Locate the cell with the specified text and output its [x, y] center coordinate. 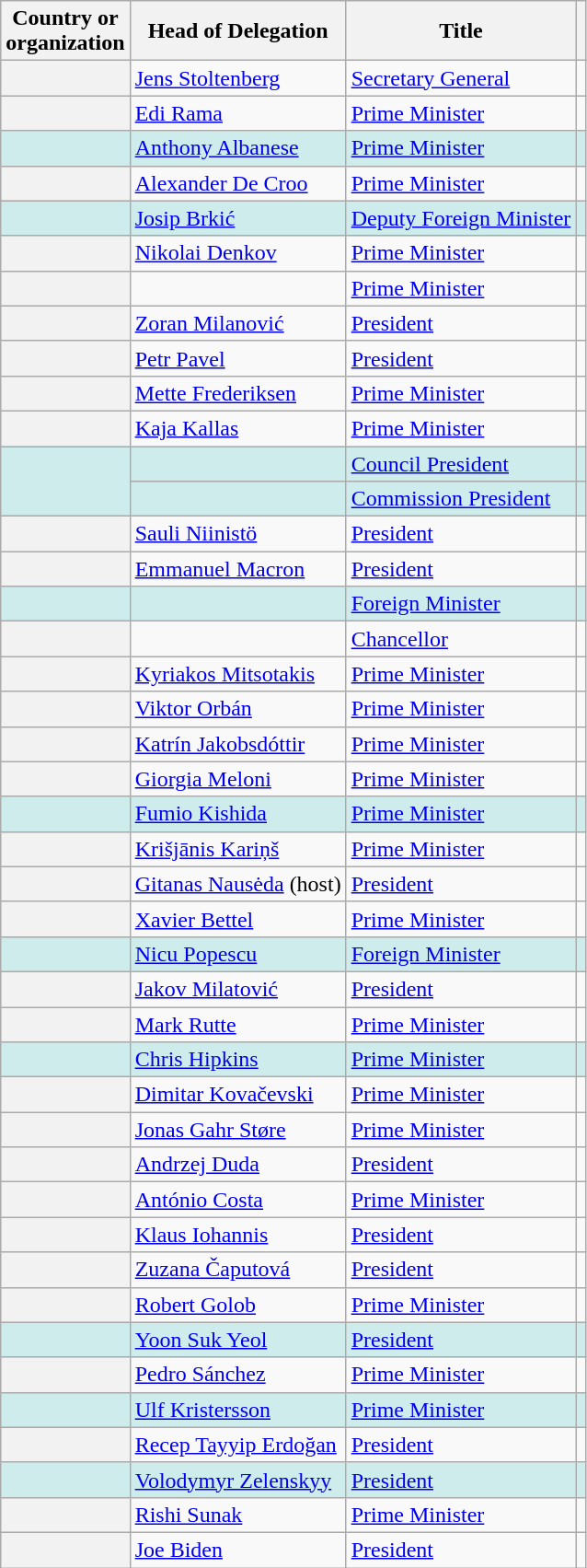
Nicu Popescu [237, 954]
Mette Frederiksen [237, 393]
Andrzej Duda [237, 1165]
Kaja Kallas [237, 428]
Jens Stoltenberg [237, 78]
Title [461, 31]
Rishi Sunak [237, 1515]
Gitanas Nausėda (host) [237, 884]
Viktor Orbán [237, 709]
Kyriakos Mitsotakis [237, 674]
Xavier Bettel [237, 919]
Fumio Kishida [237, 814]
Council President [461, 463]
Mark Rutte [237, 1025]
Volodymyr Zelenskyy [237, 1480]
Jonas Gahr Støre [237, 1130]
Anthony Albanese [237, 148]
Giorgia Meloni [237, 779]
Katrín Jakobsdóttir [237, 744]
António Costa [237, 1200]
Dimitar Kovačevski [237, 1095]
Country ororganization [65, 31]
Robert Golob [237, 1305]
Secretary General [461, 78]
Deputy Foreign Minister [461, 218]
Emmanuel Macron [237, 569]
Recep Tayyip Erdoğan [237, 1445]
Alexander De Croo [237, 183]
Petr Pavel [237, 358]
Joe Biden [237, 1550]
Zoran Milanović [237, 323]
Yoon Suk Yeol [237, 1340]
Jakov Milatović [237, 989]
Edi Rama [237, 113]
Commission President [461, 499]
Sauli Niinistö [237, 534]
Klaus Iohannis [237, 1235]
Chancellor [461, 639]
Krišjānis Kariņš [237, 849]
Zuzana Čaputová [237, 1270]
Nikolai Denkov [237, 253]
Ulf Kristersson [237, 1410]
Chris Hipkins [237, 1060]
Pedro Sánchez [237, 1375]
Josip Brkić [237, 218]
Head of Delegation [237, 31]
